Determine the [X, Y] coordinate at the center of the cell enclosing the given text.  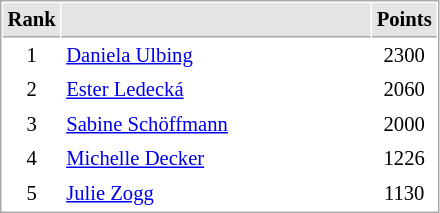
Daniela Ulbing [216, 56]
4 [32, 158]
Points [404, 20]
Rank [32, 20]
2 [32, 90]
1226 [404, 158]
Sabine Schöffmann [216, 124]
3 [32, 124]
Ester Ledecká [216, 90]
2300 [404, 56]
5 [32, 194]
2060 [404, 90]
1 [32, 56]
2000 [404, 124]
Julie Zogg [216, 194]
Michelle Decker [216, 158]
1130 [404, 194]
